Identify which cell holds the provided text, then report its [x, y] central coordinate. 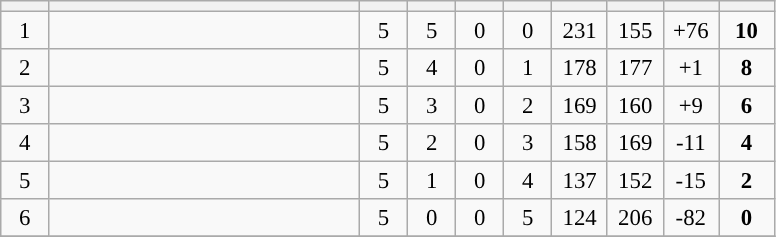
155 [635, 31]
231 [580, 31]
-15 [691, 181]
152 [635, 181]
+76 [691, 31]
6 [747, 106]
178 [580, 68]
+1 [691, 68]
-11 [691, 143]
10 [747, 31]
160 [635, 106]
137 [580, 181]
8 [747, 68]
177 [635, 68]
158 [580, 143]
+9 [691, 106]
